Capture the cell that displays the provided text and extract its [X, Y] central coordinate. 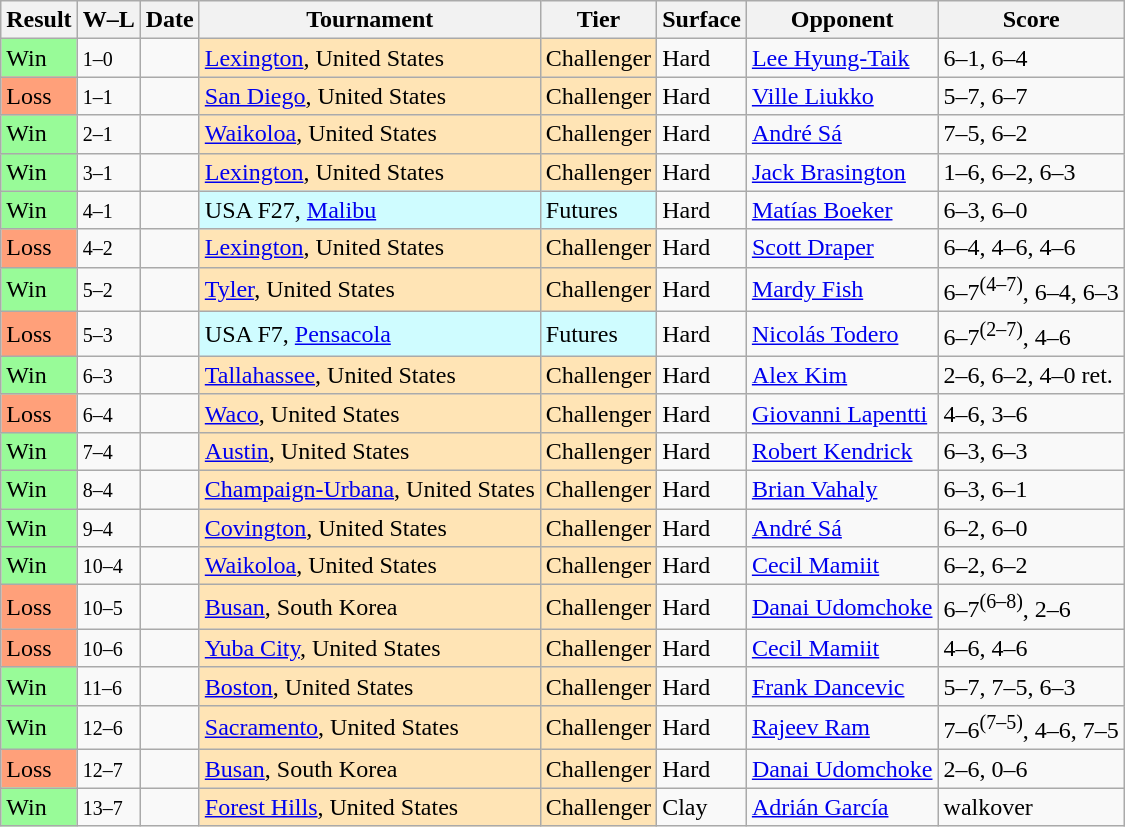
walkover [1031, 807]
Score [1031, 20]
Tallahassee, United States [370, 375]
1–6, 6–2, 6–3 [1031, 172]
5–3 [108, 334]
7–4 [108, 451]
6–4, 4–6, 4–6 [1031, 248]
Date [170, 20]
Tyler, United States [370, 290]
Waco, United States [370, 413]
5–7, 7–5, 6–3 [1031, 686]
5–7, 6–7 [1031, 96]
Austin, United States [370, 451]
USA F7, Pensacola [370, 334]
6–1, 6–4 [1031, 58]
12–6 [108, 728]
Brian Vahaly [842, 489]
9–4 [108, 528]
4–6, 4–6 [1031, 648]
6–7(2–7), 4–6 [1031, 334]
12–7 [108, 769]
Rajeev Ram [842, 728]
W–L [108, 20]
Scott Draper [842, 248]
Clay [702, 807]
6–7(4–7), 6–4, 6–3 [1031, 290]
USA F27, Malibu [370, 210]
2–6, 6–2, 4–0 ret. [1031, 375]
Matías Boeker [842, 210]
5–2 [108, 290]
Surface [702, 20]
Covington, United States [370, 528]
Opponent [842, 20]
San Diego, United States [370, 96]
2–1 [108, 134]
6–2, 6–2 [1031, 566]
4–2 [108, 248]
Ville Liukko [842, 96]
6–3 [108, 375]
Result [39, 20]
Tier [598, 20]
6–3, 6–0 [1031, 210]
Jack Brasington [842, 172]
8–4 [108, 489]
6–3, 6–1 [1031, 489]
Boston, United States [370, 686]
Adrián García [842, 807]
Nicolás Todero [842, 334]
Forest Hills, United States [370, 807]
6–2, 6–0 [1031, 528]
3–1 [108, 172]
13–7 [108, 807]
1–0 [108, 58]
Champaign-Urbana, United States [370, 489]
Alex Kim [842, 375]
Yuba City, United States [370, 648]
Mardy Fish [842, 290]
Frank Dancevic [842, 686]
6–3, 6–3 [1031, 451]
Tournament [370, 20]
Robert Kendrick [842, 451]
7–6(7–5), 4–6, 7–5 [1031, 728]
10–5 [108, 608]
Lee Hyung-Taik [842, 58]
10–4 [108, 566]
Giovanni Lapentti [842, 413]
1–1 [108, 96]
6–4 [108, 413]
4–6, 3–6 [1031, 413]
4–1 [108, 210]
10–6 [108, 648]
Sacramento, United States [370, 728]
2–6, 0–6 [1031, 769]
11–6 [108, 686]
7–5, 6–2 [1031, 134]
6–7(6–8), 2–6 [1031, 608]
